Return the (X, Y) coordinate for the center point of the cell that contains the specified text.  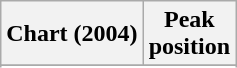
Chart (2004) (72, 34)
Peakposition (189, 34)
